Provide the (X, Y) coordinate of the cell's center where the given text is located.  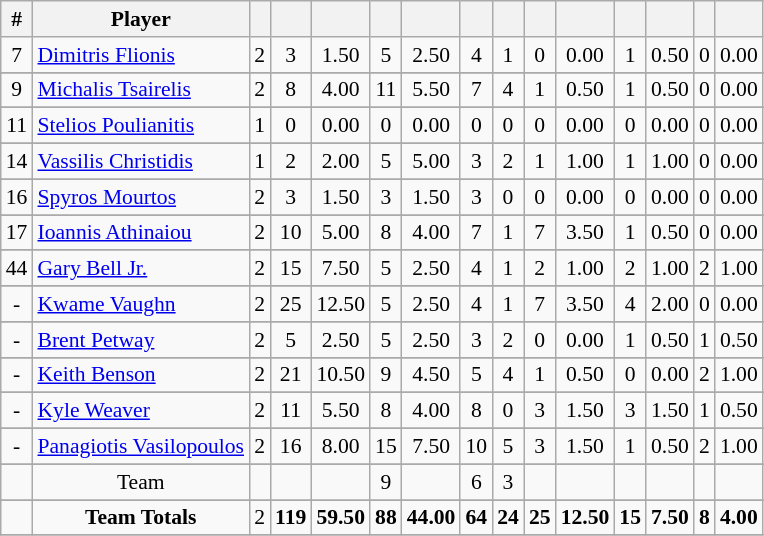
# (17, 19)
Stelios Poulianitis (140, 126)
Kwame Vaughn (140, 304)
Dimitris Flionis (140, 55)
Team Totals (140, 518)
Panagiotis Vasilopoulos (140, 447)
64 (476, 518)
Spyros Mourtos (140, 197)
Team (140, 482)
4.50 (432, 375)
10.50 (340, 375)
Michalis Tsairelis (140, 90)
24 (508, 518)
8.00 (340, 447)
Kyle Weaver (140, 411)
88 (386, 518)
44.00 (432, 518)
Keith Benson (140, 375)
44 (17, 269)
Gary Bell Jr. (140, 269)
Player (140, 19)
21 (290, 375)
59.50 (340, 518)
Vassilis Christidis (140, 162)
119 (290, 518)
Brent Petway (140, 340)
14 (17, 162)
Ioannis Athinaiou (140, 233)
17 (17, 233)
6 (476, 482)
